Search for the cell housing the specified text and yield its (X, Y) center coordinate. 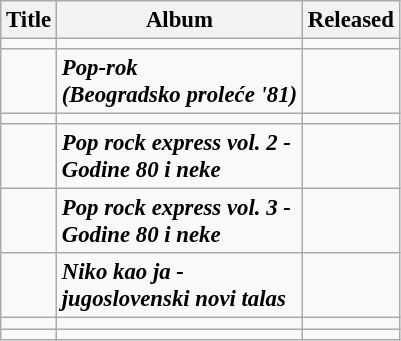
Pop rock express vol. 3 - Godine 80 i neke (179, 222)
Niko kao ja - jugoslovenski novi talas (179, 286)
Released (350, 20)
Title (29, 20)
Pop rock express vol. 2 - Godine 80 i neke (179, 156)
Pop-rok (Beogradsko proleće '81) (179, 82)
Album (179, 20)
